Output the (x, y) coordinate of the center of the cell containing the given text.  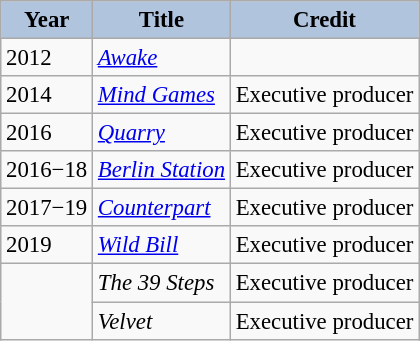
2014 (47, 95)
2019 (47, 245)
The 39 Steps (162, 283)
Quarry (162, 133)
Awake (162, 58)
Credit (324, 20)
Berlin Station (162, 170)
Wild Bill (162, 245)
2016−18 (47, 170)
Year (47, 20)
2017−19 (47, 208)
Mind Games (162, 95)
Counterpart (162, 208)
Title (162, 20)
Velvet (162, 321)
2016 (47, 133)
2012 (47, 58)
